For the text-containing cell, return its midpoint in [x, y] coordinate format. 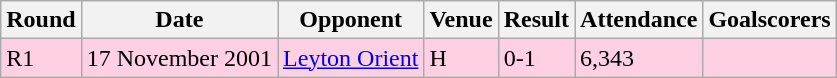
R1 [41, 58]
Goalscorers [770, 20]
Leyton Orient [351, 58]
Attendance [639, 20]
Date [179, 20]
H [461, 58]
Opponent [351, 20]
Result [536, 20]
0-1 [536, 58]
Venue [461, 20]
6,343 [639, 58]
Round [41, 20]
17 November 2001 [179, 58]
